Scan for the cell matching the given text and deliver its (X, Y) coordinate at center. 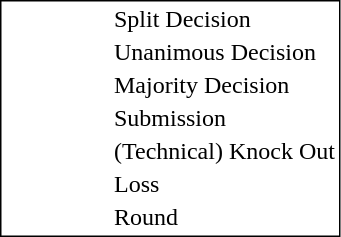
Unanimous Decision (224, 53)
(Technical) Knock Out (224, 151)
Submission (224, 119)
Majority Decision (224, 85)
Loss (224, 185)
Round (224, 217)
Split Decision (224, 19)
